Provide the [x, y] coordinate of the cell's center where the given text is located.  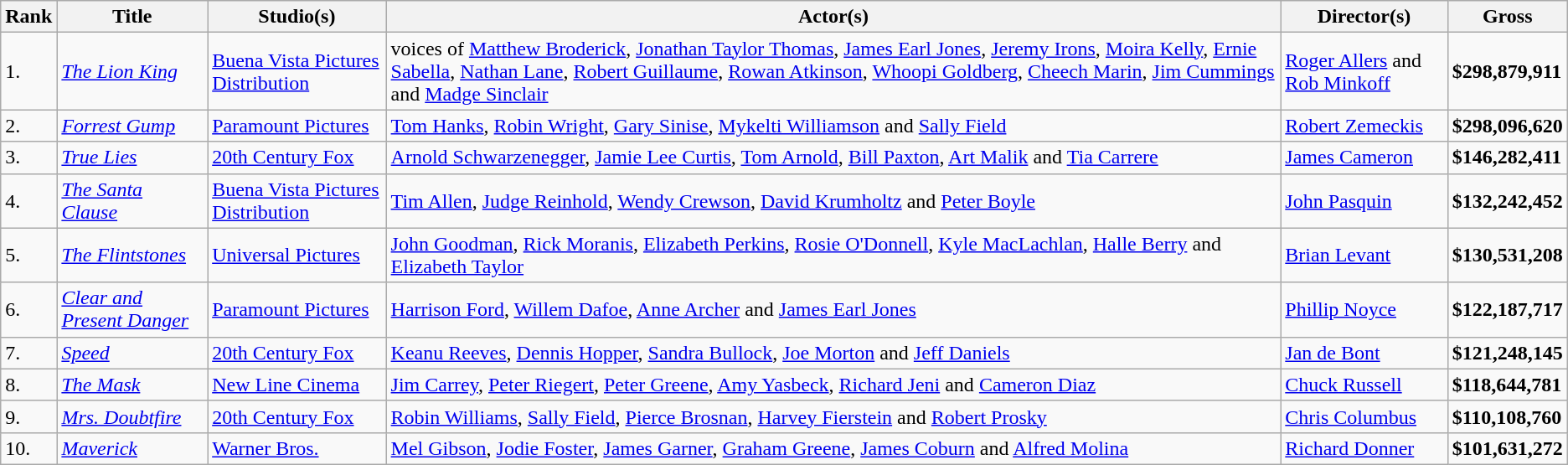
Robin Williams, Sally Field, Pierce Brosnan, Harvey Fierstein and Robert Prosky [833, 416]
Actor(s) [833, 17]
The Lion King [132, 71]
John Goodman, Rick Moranis, Elizabeth Perkins, Rosie O'Donnell, Kyle MacLachlan, Halle Berry and Elizabeth Taylor [833, 255]
The Flintstones [132, 255]
Tom Hanks, Robin Wright, Gary Sinise, Mykelti Williamson and Sally Field [833, 126]
New Line Cinema [297, 385]
1. [28, 71]
Universal Pictures [297, 255]
Chuck Russell [1364, 385]
Roger Allers and Rob Minkoff [1364, 71]
The Mask [132, 385]
Rank [28, 17]
John Pasquin [1364, 201]
$122,187,717 [1508, 310]
3. [28, 158]
$130,531,208 [1508, 255]
True Lies [132, 158]
Keanu Reeves, Dennis Hopper, Sandra Bullock, Joe Morton and Jeff Daniels [833, 353]
$118,644,781 [1508, 385]
Mel Gibson, Jodie Foster, James Garner, Graham Greene, James Coburn and Alfred Molina [833, 448]
Arnold Schwarzenegger, Jamie Lee Curtis, Tom Arnold, Bill Paxton, Art Malik and Tia Carrere [833, 158]
5. [28, 255]
$121,248,145 [1508, 353]
7. [28, 353]
10. [28, 448]
Mrs. Doubtfire [132, 416]
Phillip Noyce [1364, 310]
Jim Carrey, Peter Riegert, Peter Greene, Amy Yasbeck, Richard Jeni and Cameron Diaz [833, 385]
$132,242,452 [1508, 201]
6. [28, 310]
2. [28, 126]
8. [28, 385]
$146,282,411 [1508, 158]
$110,108,760 [1508, 416]
The Santa Clause [132, 201]
Warner Bros. [297, 448]
$101,631,272 [1508, 448]
Maverick [132, 448]
Clear and Present Danger [132, 310]
Harrison Ford, Willem Dafoe, Anne Archer and James Earl Jones [833, 310]
Tim Allen, Judge Reinhold, Wendy Crewson, David Krumholtz and Peter Boyle [833, 201]
James Cameron [1364, 158]
4. [28, 201]
Forrest Gump [132, 126]
$298,879,911 [1508, 71]
Gross [1508, 17]
Robert Zemeckis [1364, 126]
Studio(s) [297, 17]
Chris Columbus [1364, 416]
Brian Levant [1364, 255]
$298,096,620 [1508, 126]
Speed [132, 353]
Director(s) [1364, 17]
9. [28, 416]
Richard Donner [1364, 448]
Title [132, 17]
Jan de Bont [1364, 353]
